Identify which cell holds the provided text, then report its (x, y) central coordinate. 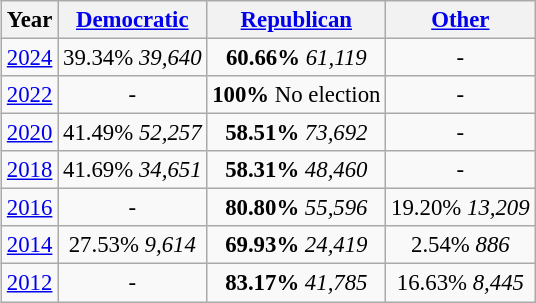
19.20% 13,209 (460, 208)
58.51% 73,692 (296, 133)
2020 (30, 133)
Year (30, 20)
39.34% 39,640 (132, 58)
41.69% 34,651 (132, 170)
27.53% 9,614 (132, 245)
58.31% 48,460 (296, 170)
2024 (30, 58)
83.17% 41,785 (296, 283)
2012 (30, 283)
41.49% 52,257 (132, 133)
80.80% 55,596 (296, 208)
2018 (30, 170)
69.93% 24,419 (296, 245)
Other (460, 20)
2022 (30, 95)
16.63% 8,445 (460, 283)
2016 (30, 208)
60.66% 61,119 (296, 58)
100% No election (296, 95)
Democratic (132, 20)
2014 (30, 245)
Republican (296, 20)
2.54% 886 (460, 245)
